Locate the cell with the specified text and output its [X, Y] center coordinate. 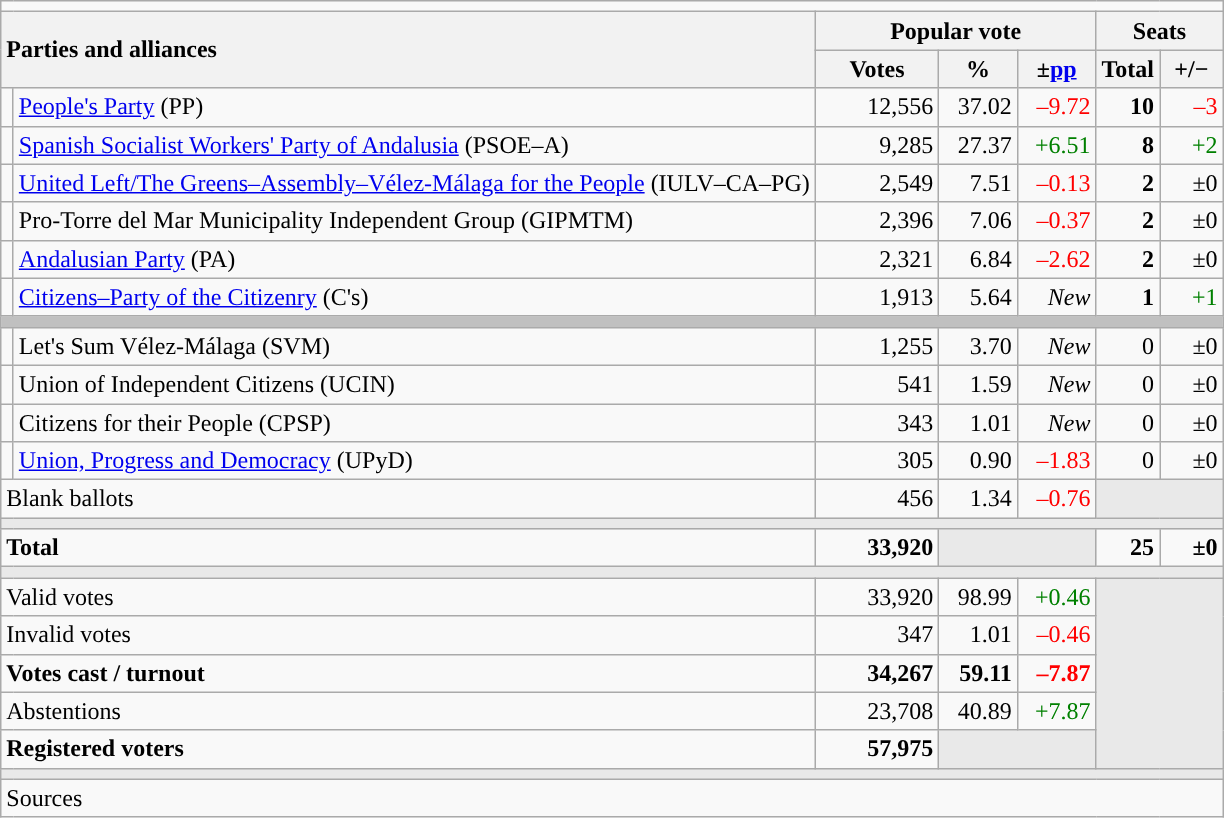
Blank ballots [408, 499]
3.70 [978, 346]
Votes cast / turnout [408, 673]
Citizens–Party of the Citizenry (C's) [414, 297]
–3 [1192, 107]
Popular vote [956, 31]
United Left/The Greens–Assembly–Vélez-Málaga for the People (IULV–CA–PG) [414, 183]
+6.51 [1056, 145]
7.51 [978, 183]
2,321 [877, 259]
Union of Independent Citizens (UCIN) [414, 384]
Pro-Torre del Mar Municipality Independent Group (GIPMTM) [414, 221]
People's Party (PP) [414, 107]
12,556 [877, 107]
+7.87 [1056, 711]
Citizens for their People (CPSP) [414, 423]
±pp [1056, 69]
Sources [612, 798]
8 [1128, 145]
–0.37 [1056, 221]
456 [877, 499]
1.59 [978, 384]
23,708 [877, 711]
–9.72 [1056, 107]
1,913 [877, 297]
305 [877, 461]
343 [877, 423]
Seats [1160, 31]
+/− [1192, 69]
1 [1128, 297]
40.89 [978, 711]
541 [877, 384]
Andalusian Party (PA) [414, 259]
9,285 [877, 145]
5.64 [978, 297]
+2 [1192, 145]
347 [877, 635]
Abstentions [408, 711]
% [978, 69]
Invalid votes [408, 635]
Valid votes [408, 597]
0.90 [978, 461]
–0.76 [1056, 499]
37.02 [978, 107]
–0.46 [1056, 635]
2,549 [877, 183]
Let's Sum Vélez-Málaga (SVM) [414, 346]
1.34 [978, 499]
34,267 [877, 673]
Registered voters [408, 749]
1,255 [877, 346]
–1.83 [1056, 461]
Votes [877, 69]
10 [1128, 107]
Spanish Socialist Workers' Party of Andalusia (PSOE–A) [414, 145]
7.06 [978, 221]
–7.87 [1056, 673]
Parties and alliances [408, 50]
98.99 [978, 597]
+1 [1192, 297]
6.84 [978, 259]
25 [1128, 548]
57,975 [877, 749]
–0.13 [1056, 183]
+0.46 [1056, 597]
27.37 [978, 145]
2,396 [877, 221]
Union, Progress and Democracy (UPyD) [414, 461]
–2.62 [1056, 259]
59.11 [978, 673]
